Capture the cell that displays the provided text and extract its [x, y] central coordinate. 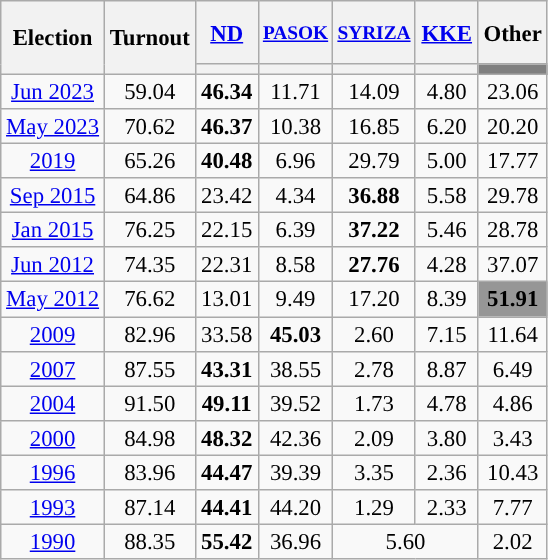
42.36 [296, 438]
46.34 [226, 92]
3.43 [512, 438]
70.62 [150, 126]
Sep 2015 [53, 196]
6.49 [512, 368]
8.58 [296, 266]
44.41 [226, 508]
29.78 [512, 196]
6.20 [446, 126]
ND [226, 32]
29.79 [374, 162]
76.25 [150, 230]
9.49 [296, 300]
2004 [53, 404]
Election [53, 38]
1.29 [374, 508]
May 2023 [53, 126]
PASOK [296, 32]
36.88 [374, 196]
16.85 [374, 126]
76.62 [150, 300]
8.87 [446, 368]
1993 [53, 508]
7.15 [446, 334]
11.71 [296, 92]
2.60 [374, 334]
4.80 [446, 92]
5.00 [446, 162]
74.35 [150, 266]
6.39 [296, 230]
1990 [53, 542]
40.48 [226, 162]
23.06 [512, 92]
83.96 [150, 472]
13.01 [226, 300]
33.58 [226, 334]
10.43 [512, 472]
KKE [446, 32]
6.96 [296, 162]
88.35 [150, 542]
Other [512, 32]
8.39 [446, 300]
20.20 [512, 126]
38.55 [296, 368]
SYRIZA [374, 32]
2019 [53, 162]
2.09 [374, 438]
37.07 [512, 266]
2009 [53, 334]
2.33 [446, 508]
64.86 [150, 196]
39.52 [296, 404]
Jun 2023 [53, 92]
4.78 [446, 404]
11.64 [512, 334]
23.42 [226, 196]
5.58 [446, 196]
43.31 [226, 368]
Jun 2012 [53, 266]
1.73 [374, 404]
91.50 [150, 404]
2000 [53, 438]
87.55 [150, 368]
39.39 [296, 472]
46.37 [226, 126]
17.77 [512, 162]
87.14 [150, 508]
2.78 [374, 368]
5.46 [446, 230]
48.32 [226, 438]
10.38 [296, 126]
3.35 [374, 472]
4.34 [296, 196]
44.20 [296, 508]
65.26 [150, 162]
55.42 [226, 542]
49.11 [226, 404]
Jan 2015 [53, 230]
59.04 [150, 92]
2.36 [446, 472]
May 2012 [53, 300]
51.91 [512, 300]
3.80 [446, 438]
84.98 [150, 438]
36.96 [296, 542]
5.60 [406, 542]
Turnout [150, 38]
17.20 [374, 300]
82.96 [150, 334]
14.09 [374, 92]
45.03 [296, 334]
44.47 [226, 472]
4.86 [512, 404]
7.77 [512, 508]
4.28 [446, 266]
27.76 [374, 266]
2.02 [512, 542]
22.15 [226, 230]
22.31 [226, 266]
2007 [53, 368]
1996 [53, 472]
28.78 [512, 230]
37.22 [374, 230]
